Pinpoint the cell where the given text exists, returning its [x, y] midpoint coordinate. 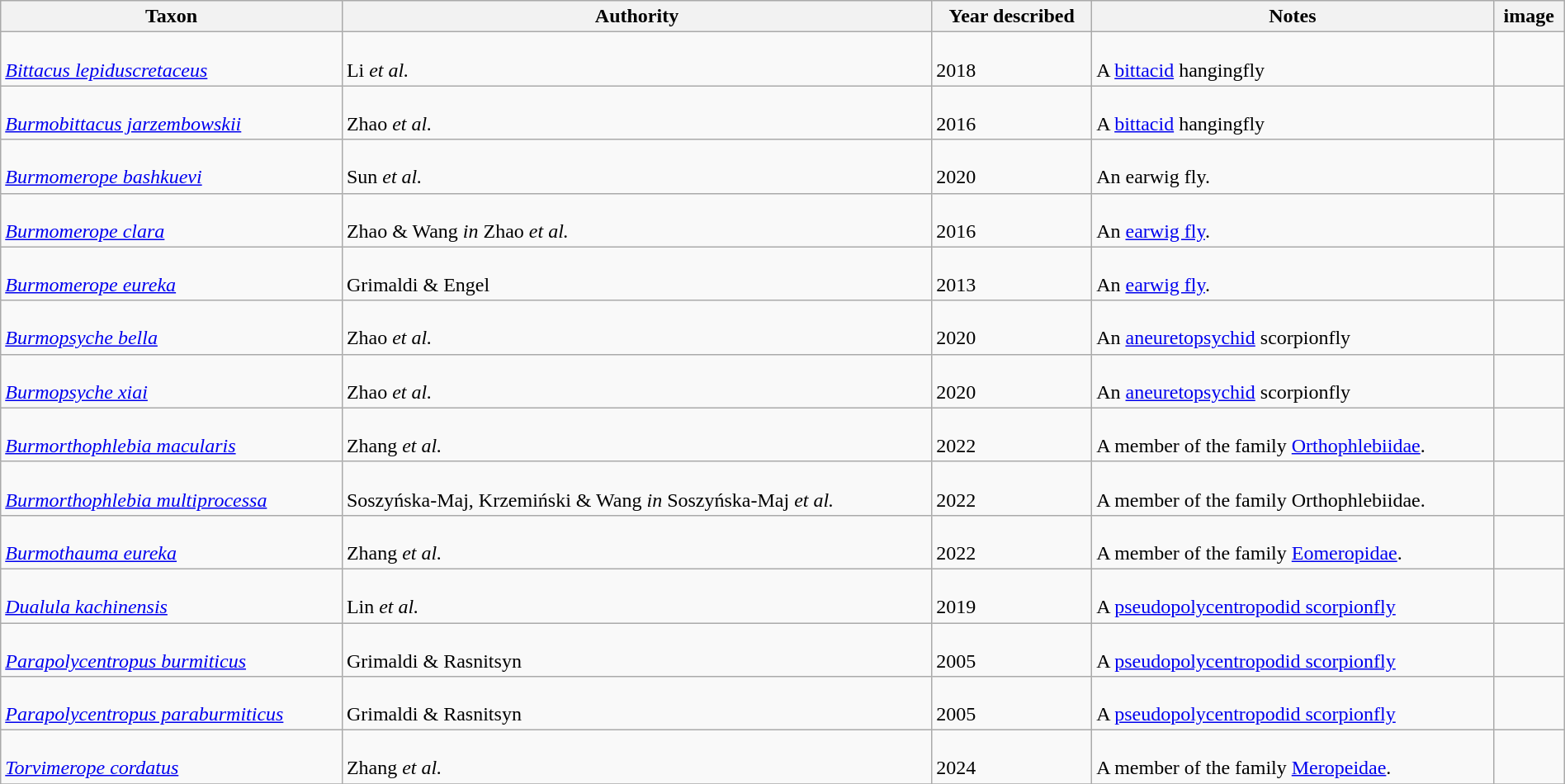
Parapolycentropus paraburmiticus [172, 703]
Burmorthophlebia macularis [172, 434]
A member of the family Eomeropidae. [1293, 541]
Burmobittacus jarzembowskii [172, 112]
Dualula kachinensis [172, 596]
Burmorthophlebia multiprocessa [172, 489]
2024 [1012, 758]
2018 [1012, 59]
2013 [1012, 274]
2019 [1012, 596]
Burmomerope bashkuevi [172, 167]
Taxon [172, 17]
Torvimerope cordatus [172, 758]
Zhao & Wang in Zhao et al. [636, 220]
A member of the family Meropeidae. [1293, 758]
Grimaldi & Engel [636, 274]
Burmothauma eureka [172, 541]
Bittacus lepiduscretaceus [172, 59]
Burmopsyche xiai [172, 381]
Soszyńska-Maj, Krzemiński & Wang in Soszyńska-Maj et al. [636, 489]
Li et al. [636, 59]
Year described [1012, 17]
Burmomerope eureka [172, 274]
Authority [636, 17]
Burmopsyche bella [172, 327]
Burmomerope clara [172, 220]
Lin et al. [636, 596]
Parapolycentropus burmiticus [172, 649]
Notes [1293, 17]
image [1529, 17]
Sun et al. [636, 167]
